Extract the [x, y] coordinate from the center of the cell holding the provided text.  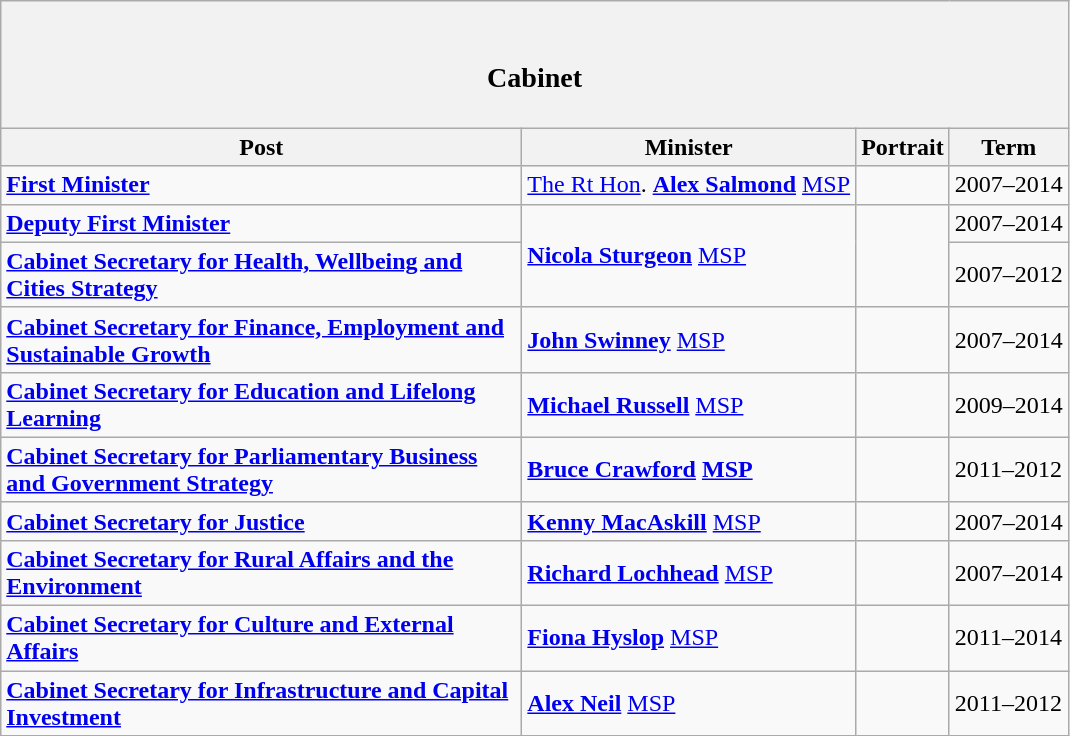
Michael Russell MSP [689, 404]
Cabinet [535, 64]
Cabinet Secretary for Justice [262, 521]
Cabinet Secretary for Infrastructure and Capital Investment [262, 704]
Fiona Hyslop MSP [689, 638]
The Rt Hon. Alex Salmond MSP [689, 185]
Alex Neil MSP [689, 704]
Cabinet Secretary for Rural Affairs and the Environment [262, 572]
Richard Lochhead MSP [689, 572]
Portrait [903, 147]
Cabinet Secretary for Health, Wellbeing and Cities Strategy [262, 274]
Term [1008, 147]
Kenny MacAskill MSP [689, 521]
Cabinet Secretary for Finance, Employment and Sustainable Growth [262, 340]
2007–2012 [1008, 274]
Cabinet Secretary for Parliamentary Business and Government Strategy [262, 470]
Deputy First Minister [262, 223]
First Minister [262, 185]
Nicola Sturgeon MSP [689, 256]
2011–2014 [1008, 638]
John Swinney MSP [689, 340]
Minister [689, 147]
Cabinet Secretary for Culture and External Affairs [262, 638]
Post [262, 147]
2009–2014 [1008, 404]
Cabinet Secretary for Education and Lifelong Learning [262, 404]
Bruce Crawford MSP [689, 470]
